Return [X, Y] of the center of cell containing provided text 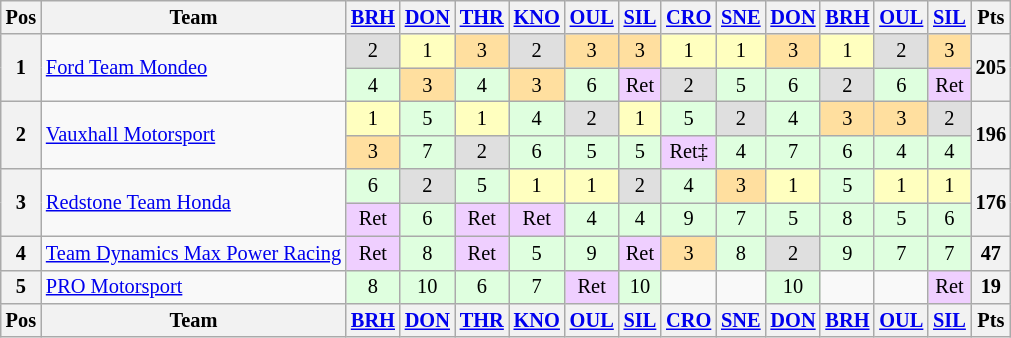
Team Dynamics Max Power Racing [194, 253]
196 [991, 134]
Ford Team Mondeo [194, 68]
PRO Motorsport [194, 287]
Vauxhall Motorsport [194, 134]
Ret‡ [688, 152]
19 [991, 287]
47 [991, 253]
176 [991, 202]
205 [991, 68]
Redstone Team Honda [194, 202]
